Extract the (x, y) coordinate from the center of the cell holding the provided text.  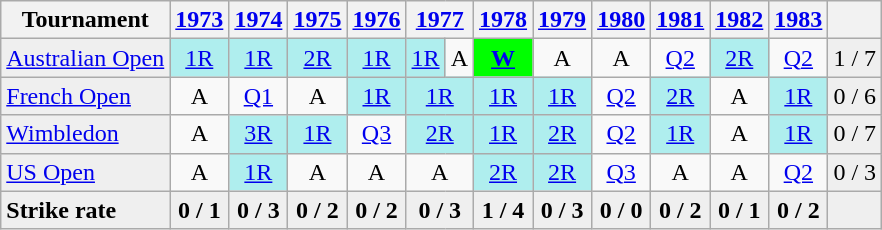
1975 (318, 20)
US Open (86, 172)
3R (258, 134)
1978 (504, 20)
1976 (376, 20)
Australian Open (86, 58)
1977 (440, 20)
1983 (798, 20)
1 / 4 (504, 210)
1974 (258, 20)
Q1 (258, 96)
0 / 6 (855, 96)
1982 (740, 20)
0 / 0 (622, 210)
1973 (200, 20)
0 / 7 (855, 134)
Tournament (86, 20)
1979 (562, 20)
1 / 7 (855, 58)
Wimbledon (86, 134)
1980 (622, 20)
1981 (680, 20)
French Open (86, 96)
W (504, 58)
Strike rate (86, 210)
